For the text-containing cell, return its midpoint in (X, Y) coordinate format. 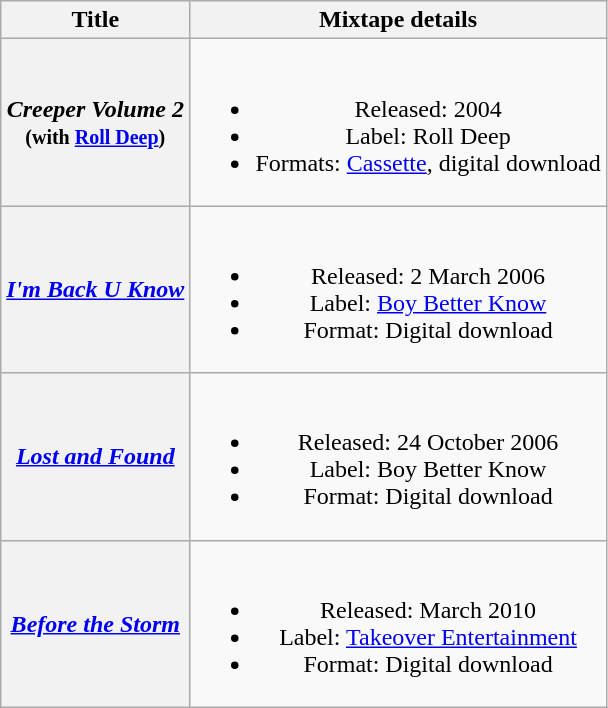
Released: 2 March 2006Label: Boy Better KnowFormat: Digital download (398, 290)
Released: 24 October 2006Label: Boy Better KnowFormat: Digital download (398, 456)
I'm Back U Know (96, 290)
Creeper Volume 2(with Roll Deep) (96, 122)
Before the Storm (96, 624)
Released: 2004Label: Roll DeepFormats: Cassette, digital download (398, 122)
Mixtape details (398, 20)
Title (96, 20)
Released: March 2010Label: Takeover EntertainmentFormat: Digital download (398, 624)
Lost and Found (96, 456)
